Pinpoint the cell where the given text exists, returning its [X, Y] midpoint coordinate. 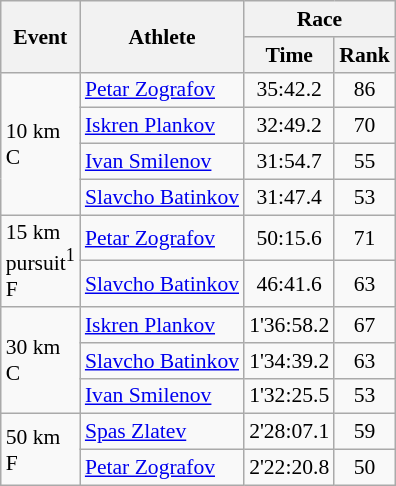
50:15.6 [289, 238]
Event [40, 36]
32:49.2 [289, 126]
1'34:39.2 [289, 361]
46:41.6 [289, 284]
Rank [364, 55]
Race [320, 19]
Spas Zlatev [162, 432]
15 km pursuit1 F [40, 261]
70 [364, 126]
50 km F [40, 450]
Athlete [162, 36]
55 [364, 162]
35:42.2 [289, 90]
86 [364, 90]
2'22:20.8 [289, 468]
31:47.4 [289, 197]
30 km C [40, 360]
67 [364, 325]
Time [289, 55]
59 [364, 432]
31:54.7 [289, 162]
10 km C [40, 143]
1'36:58.2 [289, 325]
71 [364, 238]
1'32:25.5 [289, 396]
2'28:07.1 [289, 432]
50 [364, 468]
